Provide the (X, Y) coordinate of the cell's center where the given text is located.  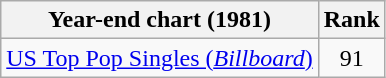
Year-end chart (1981) (160, 20)
91 (352, 58)
US Top Pop Singles (Billboard) (160, 58)
Rank (352, 20)
